From the cell containing the given text, extract its center point as [X, Y] coordinate. 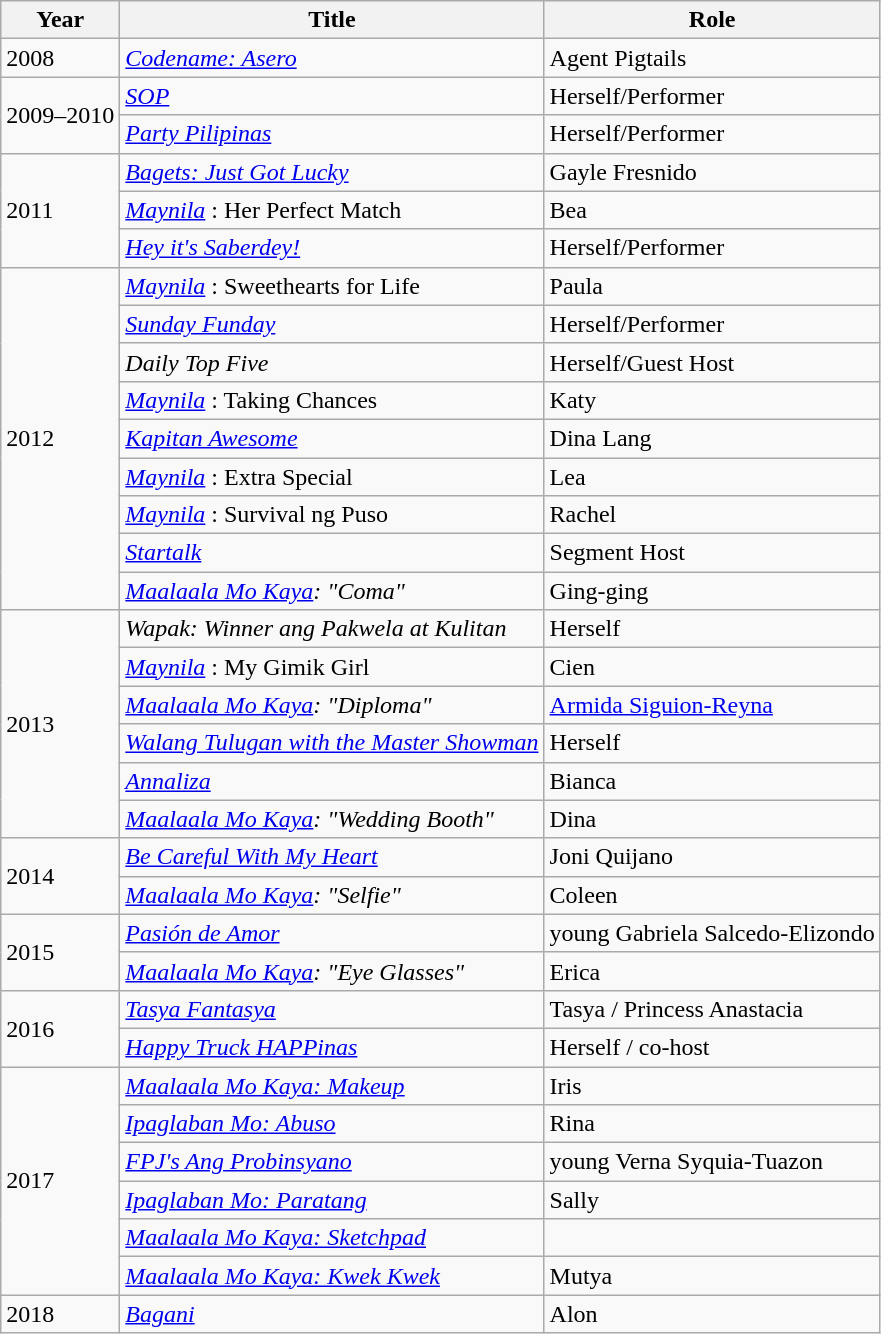
Armida Siguion-Reyna [712, 705]
Maynila : My Gimik Girl [332, 667]
Bianca [712, 781]
Rachel [712, 515]
Joni Quijano [712, 857]
Coleen [712, 895]
Lea [712, 477]
Bea [712, 210]
2016 [60, 1028]
2014 [60, 876]
Mutya [712, 1276]
Title [332, 20]
SOP [332, 96]
Walang Tulugan with the Master Showman [332, 743]
Herself/Guest Host [712, 362]
Rina [712, 1124]
2008 [60, 58]
Sunday Funday [332, 324]
Party Pilipinas [332, 134]
Daily Top Five [332, 362]
FPJ's Ang Probinsyano [332, 1162]
Agent Pigtails [712, 58]
Bagani [332, 1314]
young Gabriela Salcedo-Elizondo [712, 933]
Be Careful With My Heart [332, 857]
Herself / co-host [712, 1047]
Dina [712, 819]
Hey it's Saberdey! [332, 248]
Erica [712, 971]
Ging-ging [712, 591]
Sally [712, 1200]
Alon [712, 1314]
Maalaala Mo Kaya: Kwek Kwek [332, 1276]
2009–2010 [60, 115]
Happy Truck HAPPinas [332, 1047]
Kapitan Awesome [332, 438]
2011 [60, 210]
Role [712, 20]
Maalaala Mo Kaya: "Wedding Booth" [332, 819]
Codename: Asero [332, 58]
Maalaala Mo Kaya: "Eye Glasses" [332, 971]
Maynila : Taking Chances [332, 400]
Pasión de Amor [332, 933]
Maalaala Mo Kaya: "Coma" [332, 591]
Tasya Fantasya [332, 1009]
Tasya / Princess Anastacia [712, 1009]
young Verna Syquia-Tuazon [712, 1162]
2018 [60, 1314]
Segment Host [712, 553]
Maynila : Sweethearts for Life [332, 286]
Bagets: Just Got Lucky [332, 172]
Maalaala Mo Kaya: "Diploma" [332, 705]
Maalaala Mo Kaya: Makeup [332, 1085]
2012 [60, 438]
2013 [60, 724]
Maalaala Mo Kaya: "Selfie" [332, 895]
2015 [60, 952]
Katy [712, 400]
2017 [60, 1180]
Iris [712, 1085]
Maalaala Mo Kaya: Sketchpad [332, 1238]
Ipaglaban Mo: Abuso [332, 1124]
Ipaglaban Mo: Paratang [332, 1200]
Startalk [332, 553]
Annaliza [332, 781]
Maynila : Extra Special [332, 477]
Paula [712, 286]
Wapak: Winner ang Pakwela at Kulitan [332, 629]
Gayle Fresnido [712, 172]
Maynila : Survival ng Puso [332, 515]
Maynila : Her Perfect Match [332, 210]
Dina Lang [712, 438]
Cien [712, 667]
Year [60, 20]
